Return the [x, y] coordinate for the center point of the cell that contains the specified text.  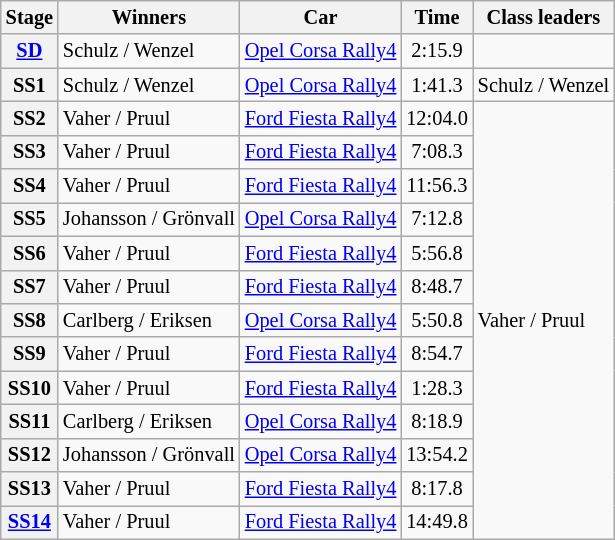
SS10 [30, 388]
5:50.8 [436, 320]
5:56.8 [436, 253]
11:56.3 [436, 186]
SS8 [30, 320]
SS12 [30, 455]
SS6 [30, 253]
Car [320, 17]
Stage [30, 17]
SD [30, 51]
1:28.3 [436, 388]
Winners [149, 17]
2:15.9 [436, 51]
8:18.9 [436, 421]
1:41.3 [436, 85]
Class leaders [544, 17]
SS1 [30, 85]
8:48.7 [436, 287]
12:04.0 [436, 118]
8:54.7 [436, 354]
SS4 [30, 186]
SS9 [30, 354]
SS2 [30, 118]
SS7 [30, 287]
7:08.3 [436, 152]
SS3 [30, 152]
SS14 [30, 522]
7:12.8 [436, 219]
14:49.8 [436, 522]
SS11 [30, 421]
Time [436, 17]
SS5 [30, 219]
13:54.2 [436, 455]
SS13 [30, 489]
8:17.8 [436, 489]
